Pinpoint the cell where the given text exists, returning its (X, Y) midpoint coordinate. 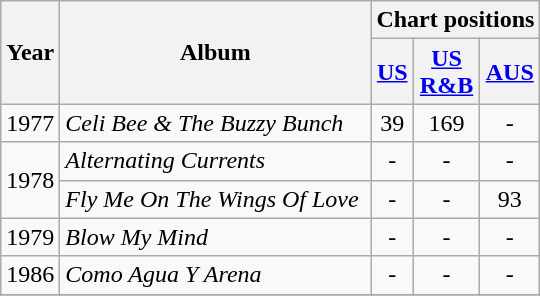
1978 (30, 180)
1979 (30, 237)
Como Agua Y Arena (216, 275)
1986 (30, 275)
Celi Bee & The Buzzy Bunch (216, 123)
39 (392, 123)
Alternating Currents (216, 161)
1977 (30, 123)
Year (30, 52)
AUS (509, 72)
93 (509, 199)
169 (447, 123)
Chart positions (456, 20)
USR&B (447, 72)
US (392, 72)
Album (216, 52)
Fly Me On The Wings Of Love (216, 199)
Blow My Mind (216, 237)
